Provide the [x, y] coordinate of the cell's center where the given text is located.  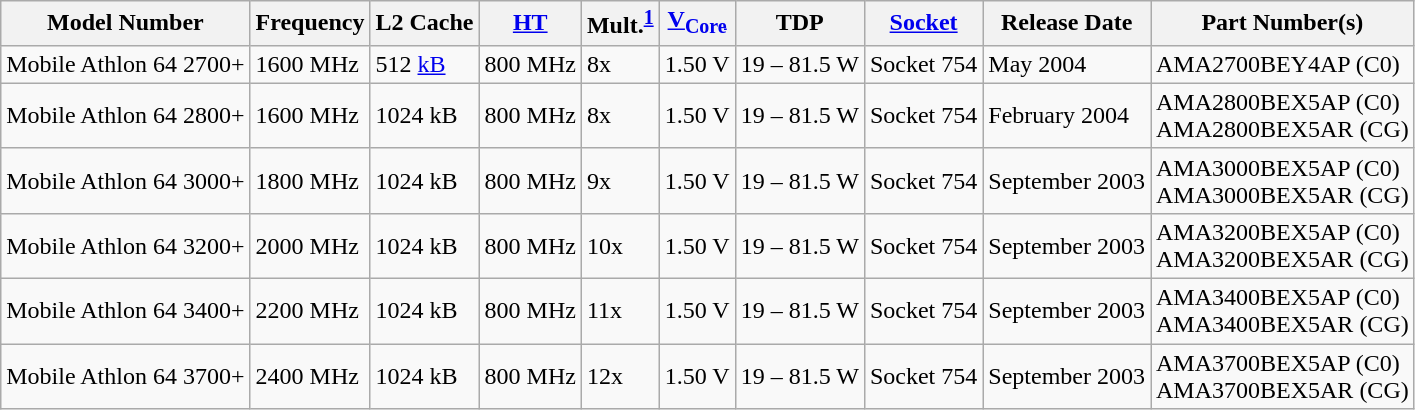
512 kB [424, 64]
Release Date [1067, 24]
12x [620, 376]
Part Number(s) [1282, 24]
VCore [697, 24]
TDP [800, 24]
2200 MHz [310, 312]
2400 MHz [310, 376]
L2 Cache [424, 24]
AMA3700BEX5AP (C0)AMA3700BEX5AR (CG) [1282, 376]
May 2004 [1067, 64]
1800 MHz [310, 180]
Mult.1 [620, 24]
Mobile Athlon 64 3200+ [126, 246]
February 2004 [1067, 116]
10x [620, 246]
2000 MHz [310, 246]
AMA2800BEX5AP (C0)AMA2800BEX5AR (CG) [1282, 116]
Mobile Athlon 64 2800+ [126, 116]
AMA3400BEX5AP (C0)AMA3400BEX5AR (CG) [1282, 312]
11x [620, 312]
Model Number [126, 24]
AMA2700BEY4AP (C0) [1282, 64]
Mobile Athlon 64 3700+ [126, 376]
Mobile Athlon 64 3400+ [126, 312]
9x [620, 180]
Mobile Athlon 64 3000+ [126, 180]
Frequency [310, 24]
AMA3200BEX5AP (C0)AMA3200BEX5AR (CG) [1282, 246]
Socket [923, 24]
Mobile Athlon 64 2700+ [126, 64]
HT [530, 24]
AMA3000BEX5AP (C0)AMA3000BEX5AR (CG) [1282, 180]
